Find where the given text appears and provide that cell's center as [x, y] coordinate. 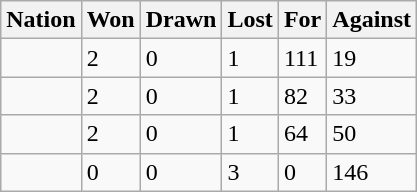
Lost [250, 20]
Drawn [181, 20]
111 [302, 58]
Won [110, 20]
3 [250, 172]
82 [302, 96]
33 [372, 96]
50 [372, 134]
Against [372, 20]
For [302, 20]
146 [372, 172]
64 [302, 134]
19 [372, 58]
Nation [41, 20]
